Output the [X, Y] coordinate of the center of the cell containing the given text.  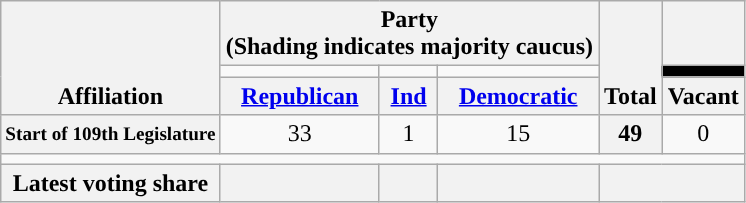
Ind [408, 96]
Democratic [518, 96]
15 [518, 134]
Total [631, 58]
0 [703, 134]
Start of 109th Legislature [110, 134]
Affiliation [110, 58]
Vacant [703, 96]
Republican [300, 96]
49 [631, 134]
Latest voting share [110, 183]
Party (Shading indicates majority caucus) [409, 34]
1 [408, 134]
33 [300, 134]
